Return [X, Y] of the center of cell containing provided text 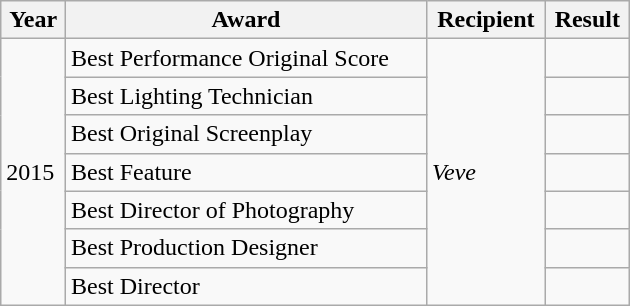
Best Feature [246, 172]
Best Production Designer [246, 248]
Award [246, 20]
Year [34, 20]
Result [587, 20]
Best Director [246, 286]
Best Lighting Technician [246, 96]
Best Director of Photography [246, 210]
Recipient [486, 20]
Veve [486, 172]
2015 [34, 172]
Best Original Screenplay [246, 134]
Best Performance Original Score [246, 58]
